Detect which cell encompasses the target text, then output its (X, Y) center coordinate. 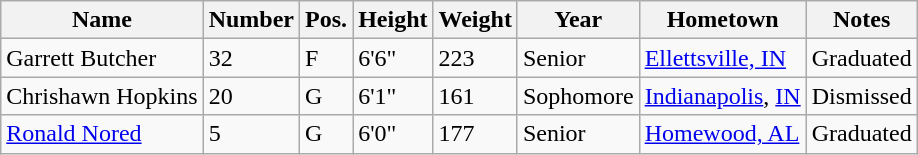
161 (475, 96)
Weight (475, 20)
5 (251, 134)
Number (251, 20)
Ronald Nored (102, 134)
Indianapolis, IN (722, 96)
Garrett Butcher (102, 58)
Notes (862, 20)
6'6" (393, 58)
32 (251, 58)
Pos. (326, 20)
6'1" (393, 96)
177 (475, 134)
223 (475, 58)
Name (102, 20)
6'0" (393, 134)
20 (251, 96)
Hometown (722, 20)
Year (578, 20)
Chrishawn Hopkins (102, 96)
Height (393, 20)
Dismissed (862, 96)
Ellettsville, IN (722, 58)
Sophomore (578, 96)
Homewood, AL (722, 134)
F (326, 58)
